Provide the (X, Y) coordinate of the cell's center where the given text is located.  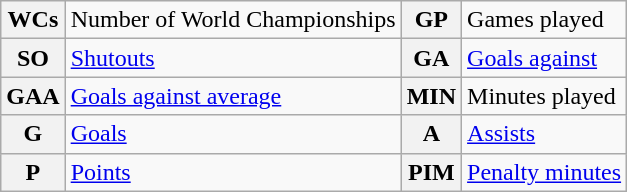
GP (431, 20)
Shutouts (233, 58)
Penalty minutes (544, 172)
WCs (33, 20)
SO (33, 58)
GAA (33, 96)
Goals against average (233, 96)
MIN (431, 96)
P (33, 172)
Number of World Championships (233, 20)
G (33, 134)
Points (233, 172)
Goals (233, 134)
Assists (544, 134)
GA (431, 58)
A (431, 134)
PIM (431, 172)
Minutes played (544, 96)
Games played (544, 20)
Goals against (544, 58)
